Provide the [X, Y] coordinate of the cell's center where the given text is located.  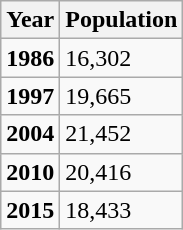
19,665 [122, 96]
21,452 [122, 134]
Year [30, 20]
18,433 [122, 210]
2004 [30, 134]
20,416 [122, 172]
Population [122, 20]
2015 [30, 210]
1997 [30, 96]
16,302 [122, 58]
1986 [30, 58]
2010 [30, 172]
